Extract the (X, Y) coordinate from the center of the cell holding the provided text.  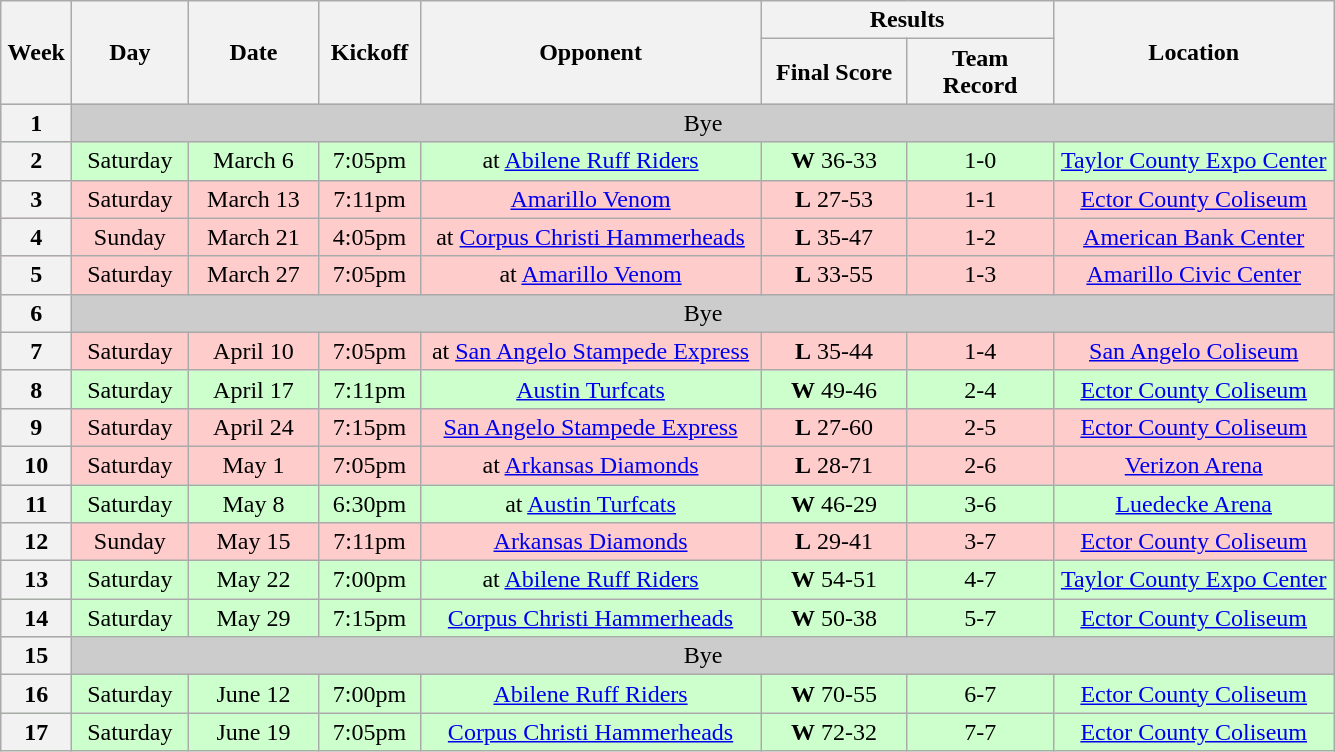
San Angelo Stampede Express (590, 427)
L 27-53 (834, 199)
W 72-32 (834, 732)
7 (36, 351)
Abilene Ruff Riders (590, 694)
L 35-47 (834, 237)
March 13 (254, 199)
9 (36, 427)
1-0 (980, 161)
June 19 (254, 732)
W 36-33 (834, 161)
at Amarillo Venom (590, 275)
13 (36, 580)
6-7 (980, 694)
4 (36, 237)
April 10 (254, 351)
March 6 (254, 161)
San Angelo Coliseum (1194, 351)
L 27-60 (834, 427)
at Corpus Christi Hammerheads (590, 237)
L 35-44 (834, 351)
Location (1194, 52)
2-4 (980, 389)
14 (36, 618)
Final Score (834, 72)
W 50-38 (834, 618)
11 (36, 503)
2-5 (980, 427)
4:05pm (370, 237)
Opponent (590, 52)
Day (130, 52)
15 (36, 656)
March 27 (254, 275)
Week (36, 52)
3-6 (980, 503)
at San Angelo Stampede Express (590, 351)
5-7 (980, 618)
7-7 (980, 732)
5 (36, 275)
1-3 (980, 275)
Austin Turfcats (590, 389)
May 1 (254, 465)
at Austin Turfcats (590, 503)
8 (36, 389)
W 54-51 (834, 580)
Amarillo Civic Center (1194, 275)
3 (36, 199)
6:30pm (370, 503)
Date (254, 52)
1 (36, 123)
4-7 (980, 580)
1-2 (980, 237)
W 46-29 (834, 503)
L 28-71 (834, 465)
May 15 (254, 542)
12 (36, 542)
American Bank Center (1194, 237)
June 12 (254, 694)
May 22 (254, 580)
Arkansas Diamonds (590, 542)
3-7 (980, 542)
Verizon Arena (1194, 465)
1-4 (980, 351)
Team Record (980, 72)
May 29 (254, 618)
2-6 (980, 465)
16 (36, 694)
2 (36, 161)
L 33-55 (834, 275)
April 24 (254, 427)
Luedecke Arena (1194, 503)
Amarillo Venom (590, 199)
March 21 (254, 237)
W 49-46 (834, 389)
1-1 (980, 199)
10 (36, 465)
6 (36, 313)
April 17 (254, 389)
L 29-41 (834, 542)
May 8 (254, 503)
Kickoff (370, 52)
at Arkansas Diamonds (590, 465)
17 (36, 732)
W 70-55 (834, 694)
Results (907, 20)
